Provide the (x, y) coordinate of the cell's center where the given text is located.  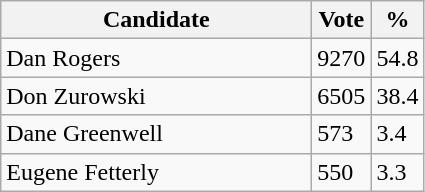
Eugene Fetterly (156, 172)
Candidate (156, 20)
550 (342, 172)
% (398, 20)
9270 (342, 58)
Dane Greenwell (156, 134)
573 (342, 134)
3.4 (398, 134)
3.3 (398, 172)
54.8 (398, 58)
Vote (342, 20)
6505 (342, 96)
Dan Rogers (156, 58)
38.4 (398, 96)
Don Zurowski (156, 96)
